Search for the cell housing the specified text and yield its (X, Y) center coordinate. 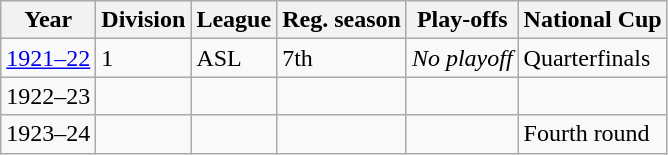
1921–22 (48, 58)
Play-offs (462, 20)
No playoff (462, 58)
League (234, 20)
Division (144, 20)
Fourth round (592, 134)
Year (48, 20)
ASL (234, 58)
Quarterfinals (592, 58)
Reg. season (342, 20)
1923–24 (48, 134)
1 (144, 58)
1922–23 (48, 96)
National Cup (592, 20)
7th (342, 58)
